Search for the cell housing the specified text and yield its [X, Y] center coordinate. 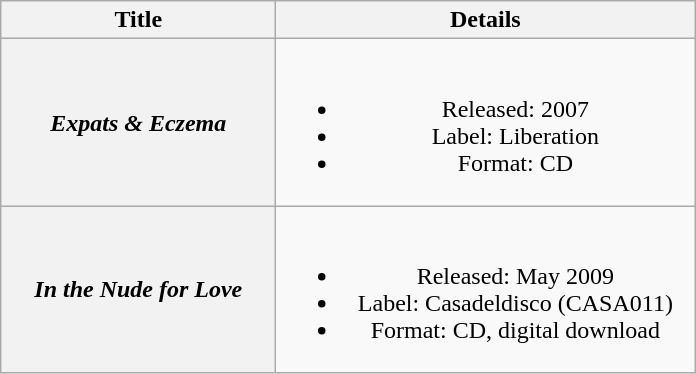
Expats & Eczema [138, 122]
Released: 2007Label: LiberationFormat: CD [486, 122]
Released: May 2009Label: Casadeldisco (CASA011)Format: CD, digital download [486, 290]
Details [486, 20]
Title [138, 20]
In the Nude for Love [138, 290]
